Identify which cell holds the provided text, then report its [X, Y] central coordinate. 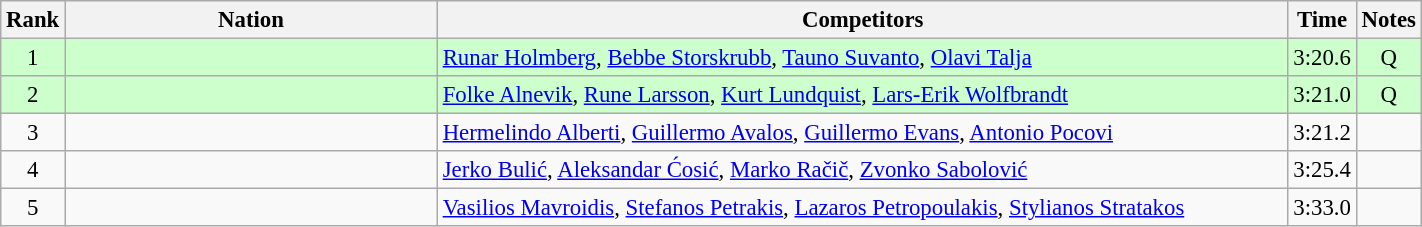
1 [33, 58]
3:20.6 [1322, 58]
2 [33, 95]
3:25.4 [1322, 170]
Jerko Bulić, Aleksandar Ćosić, Marko Račič, Zvonko Sabolović [862, 170]
Vasilios Mavroidis, Stefanos Petrakis, Lazaros Petropoulakis, Stylianos Stratakos [862, 208]
Nation [252, 20]
Hermelindo Alberti, Guillermo Avalos, Guillermo Evans, Antonio Pocovi [862, 133]
3:33.0 [1322, 208]
Competitors [862, 20]
Runar Holmberg, Bebbe Storskrubb, Tauno Suvanto, Olavi Talja [862, 58]
3 [33, 133]
Notes [1388, 20]
Folke Alnevik, Rune Larsson, Kurt Lundquist, Lars-Erik Wolfbrandt [862, 95]
3:21.0 [1322, 95]
Rank [33, 20]
4 [33, 170]
Time [1322, 20]
3:21.2 [1322, 133]
5 [33, 208]
